Output the (x, y) coordinate of the center of the cell containing the given text.  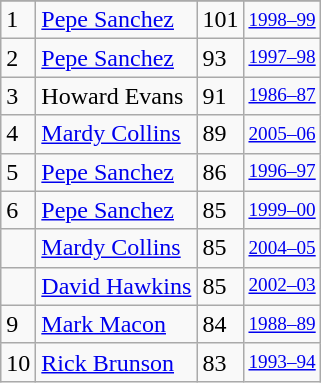
2004–05 (282, 248)
1999–00 (282, 210)
101 (220, 20)
1996–97 (282, 172)
6 (18, 210)
Howard Evans (116, 96)
1 (18, 20)
David Hawkins (116, 286)
1993–94 (282, 362)
1988–89 (282, 324)
84 (220, 324)
5 (18, 172)
2 (18, 58)
86 (220, 172)
89 (220, 134)
93 (220, 58)
4 (18, 134)
3 (18, 96)
1997–98 (282, 58)
1986–87 (282, 96)
83 (220, 362)
Rick Brunson (116, 362)
2002–03 (282, 286)
10 (18, 362)
91 (220, 96)
2005–06 (282, 134)
1998–99 (282, 20)
Mark Macon (116, 324)
9 (18, 324)
